Output the (x, y) coordinate of the center of the cell containing the given text.  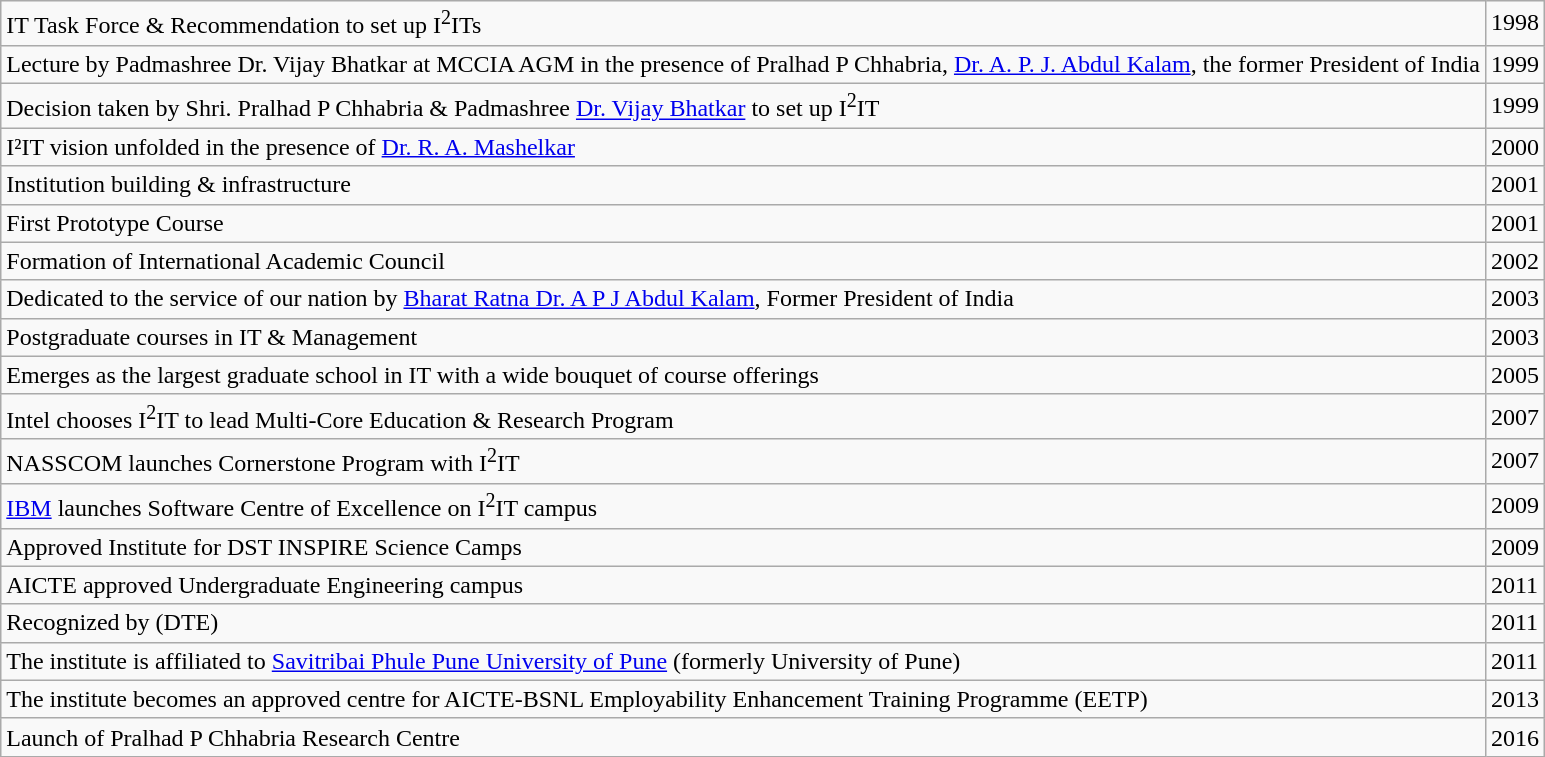
Intel chooses I2IT to lead Multi-Core Education & Research Program (744, 416)
1998 (1514, 24)
Recognized by (DTE) (744, 623)
I²IT vision unfolded in the presence of Dr. R. A. Mashelkar (744, 147)
2002 (1514, 261)
The institute is affiliated to Savitribai Phule Pune University of Pune (formerly University of Pune) (744, 661)
Launch of Pralhad P Chhabria Research Centre (744, 737)
Lecture by Padmashree Dr. Vijay Bhatkar at MCCIA AGM in the presence of Pralhad P Chhabria, Dr. A. P. J. Abdul Kalam, the former President of India (744, 64)
Formation of International Academic Council (744, 261)
First Prototype Course (744, 223)
IBM launches Software Centre of Excellence on I2IT campus (744, 506)
Postgraduate courses in IT & Management (744, 337)
Institution building & infrastructure (744, 185)
AICTE approved Undergraduate Engineering campus (744, 585)
The institute becomes an approved centre for AICTE-BSNL Employability Enhancement Training Programme (EETP) (744, 699)
Decision taken by Shri. Pralhad P Chhabria & Padmashree Dr. Vijay Bhatkar to set up I2IT (744, 106)
Emerges as the largest graduate school in IT with a wide bouquet of course offerings (744, 375)
Dedicated to the service of our nation by Bharat Ratna Dr. A P J Abdul Kalam, Former President of India (744, 299)
NASSCOM launches Cornerstone Program with I2IT (744, 462)
2005 (1514, 375)
2016 (1514, 737)
2013 (1514, 699)
IT Task Force & Recommendation to set up I2ITs (744, 24)
2000 (1514, 147)
Approved Institute for DST INSPIRE Science Camps (744, 547)
